Extract the (X, Y) coordinate from the center of the cell holding the provided text.  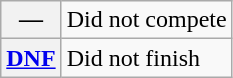
Did not compete (146, 20)
Did not finish (146, 58)
— (31, 20)
DNF (31, 58)
